For the text-containing cell, return its midpoint in [X, Y] coordinate format. 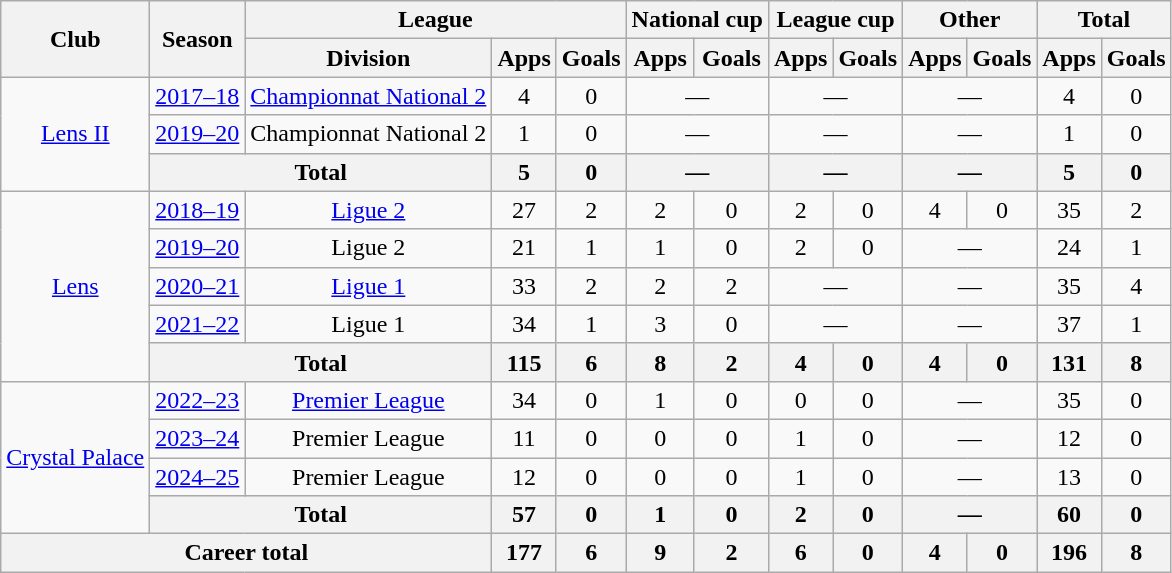
2024–25 [198, 477]
2021–22 [198, 324]
21 [524, 248]
National cup [697, 20]
115 [524, 362]
Crystal Palace [76, 457]
131 [1069, 362]
3 [660, 324]
2022–23 [198, 400]
177 [524, 553]
60 [1069, 515]
2020–21 [198, 286]
24 [1069, 248]
2023–24 [198, 438]
33 [524, 286]
11 [524, 438]
2017–18 [198, 96]
Other [970, 20]
9 [660, 553]
Season [198, 39]
League cup [835, 20]
Career total [246, 553]
League [436, 20]
27 [524, 210]
13 [1069, 477]
57 [524, 515]
Club [76, 39]
Lens [76, 286]
Lens II [76, 134]
196 [1069, 553]
2018–19 [198, 210]
Division [368, 58]
37 [1069, 324]
